Locate the cell with the specified text and output its [X, Y] center coordinate. 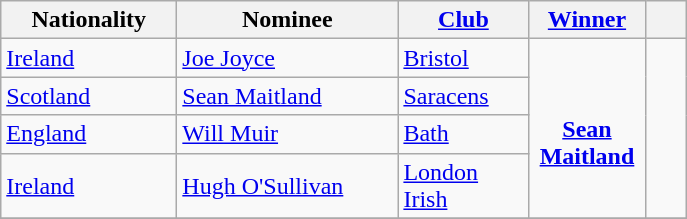
London Irish [464, 186]
Joe Joyce [288, 58]
Winner [587, 20]
Bath [464, 134]
Nominee [288, 20]
Bristol [464, 58]
Club [464, 20]
England [89, 134]
Hugh O'Sullivan [288, 186]
Nationality [89, 20]
Scotland [89, 96]
Saracens [464, 96]
Will Muir [288, 134]
